Return [X, Y] of the center of cell containing provided text 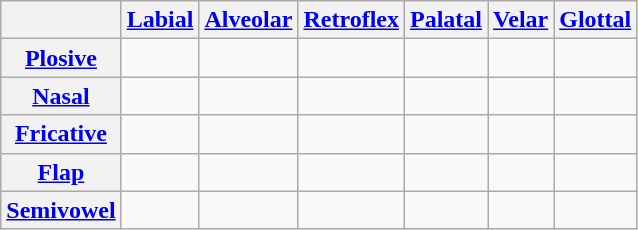
Labial [160, 20]
Plosive [61, 58]
Fricative [61, 134]
Velar [521, 20]
Semivowel [61, 210]
Alveolar [248, 20]
Glottal [596, 20]
Nasal [61, 96]
Palatal [446, 20]
Retroflex [352, 20]
Flap [61, 172]
